Find where the given text appears and provide that cell's center as [X, Y] coordinate. 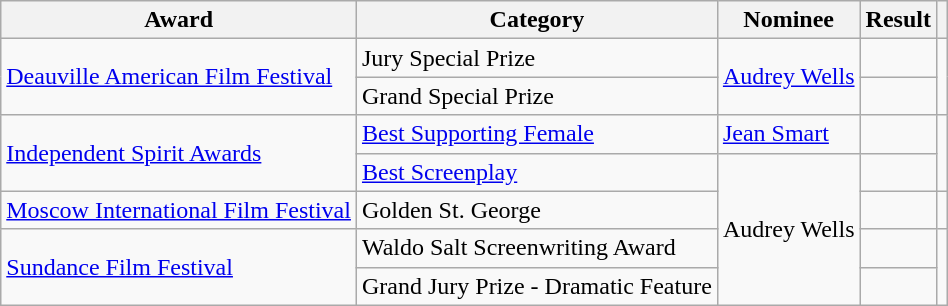
Jury Special Prize [536, 58]
Deauville American Film Festival [179, 77]
Waldo Salt Screenwriting Award [536, 248]
Grand Special Prize [536, 96]
Award [179, 20]
Grand Jury Prize - Dramatic Feature [536, 286]
Jean Smart [788, 134]
Best Screenplay [536, 172]
Golden St. George [536, 210]
Category [536, 20]
Result [898, 20]
Moscow International Film Festival [179, 210]
Independent Spirit Awards [179, 153]
Sundance Film Festival [179, 267]
Nominee [788, 20]
Best Supporting Female [536, 134]
